Locate the cell with the specified text and output its (X, Y) center coordinate. 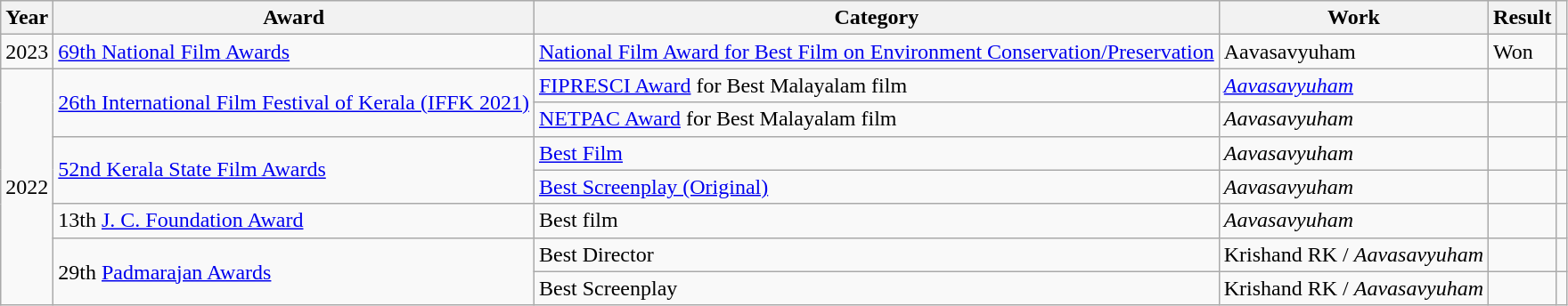
FIPRESCI Award for Best Malayalam film (877, 85)
69th National Film Awards (294, 52)
Work (1353, 18)
13th J. C. Foundation Award (294, 221)
National Film Award for Best Film on Environment Conservation/Preservation (877, 52)
Result (1523, 18)
2023 (27, 52)
Award (294, 18)
Best Screenplay (877, 288)
Best Film (877, 153)
Won (1523, 52)
Best film (877, 221)
2022 (27, 187)
52nd Kerala State Film Awards (294, 170)
26th International Film Festival of Kerala (IFFK 2021) (294, 102)
NETPAC Award for Best Malayalam film (877, 119)
29th Padmarajan Awards (294, 271)
Best Screenplay (Original) (877, 187)
Year (27, 18)
Category (877, 18)
Best Director (877, 254)
